Search for the cell housing the specified text and yield its [X, Y] center coordinate. 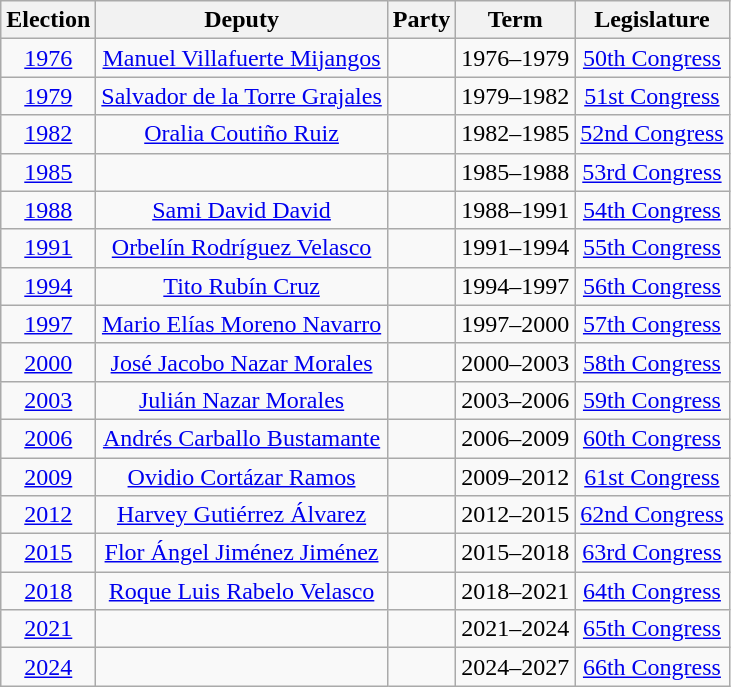
2024 [48, 667]
1988–1991 [516, 210]
Tito Rubín Cruz [242, 286]
2003–2006 [516, 400]
1997 [48, 324]
2012–2015 [516, 515]
66th Congress [652, 667]
Roque Luis Rabelo Velasco [242, 591]
Salvador de la Torre Grajales [242, 96]
José Jacobo Nazar Morales [242, 362]
2006 [48, 438]
Term [516, 20]
Harvey Gutiérrez Álvarez [242, 515]
1991–1994 [516, 248]
1988 [48, 210]
56th Congress [652, 286]
2024–2027 [516, 667]
2015–2018 [516, 553]
62nd Congress [652, 515]
2009–2012 [516, 477]
1985 [48, 172]
2018 [48, 591]
54th Congress [652, 210]
2018–2021 [516, 591]
2000–2003 [516, 362]
1991 [48, 248]
53rd Congress [652, 172]
61st Congress [652, 477]
60th Congress [652, 438]
Manuel Villafuerte Mijangos [242, 58]
Election [48, 20]
59th Congress [652, 400]
1979–1982 [516, 96]
2009 [48, 477]
Sami David David [242, 210]
2003 [48, 400]
1997–2000 [516, 324]
55th Congress [652, 248]
64th Congress [652, 591]
2021 [48, 629]
Deputy [242, 20]
1982–1985 [516, 134]
52nd Congress [652, 134]
Ovidio Cortázar Ramos [242, 477]
2021–2024 [516, 629]
63rd Congress [652, 553]
50th Congress [652, 58]
51st Congress [652, 96]
2006–2009 [516, 438]
Orbelín Rodríguez Velasco [242, 248]
Legislature [652, 20]
2015 [48, 553]
1982 [48, 134]
Andrés Carballo Bustamante [242, 438]
1976 [48, 58]
Mario Elías Moreno Navarro [242, 324]
1985–1988 [516, 172]
Party [421, 20]
Julián Nazar Morales [242, 400]
1979 [48, 96]
2012 [48, 515]
1994 [48, 286]
65th Congress [652, 629]
1976–1979 [516, 58]
Oralia Coutiño Ruiz [242, 134]
2000 [48, 362]
57th Congress [652, 324]
Flor Ángel Jiménez Jiménez [242, 553]
1994–1997 [516, 286]
58th Congress [652, 362]
